Search for the cell housing the specified text and yield its [X, Y] center coordinate. 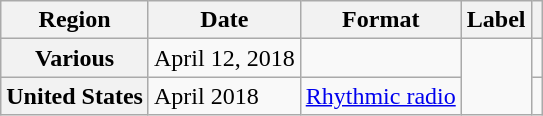
Rhythmic radio [380, 96]
April 12, 2018 [224, 58]
April 2018 [224, 96]
Region [75, 20]
Format [380, 20]
United States [75, 96]
Various [75, 58]
Label [496, 20]
Date [224, 20]
